Search for the cell housing the specified text and yield its (x, y) center coordinate. 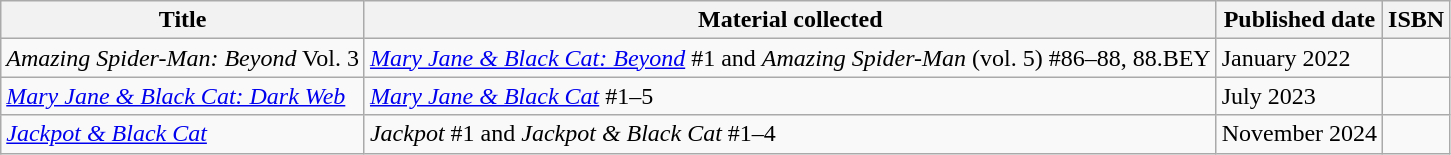
Jackpot & Black Cat (183, 134)
Jackpot #1 and Jackpot & Black Cat #1–4 (790, 134)
January 2022 (1299, 58)
Mary Jane & Black Cat: Dark Web (183, 96)
Material collected (790, 20)
November 2024 (1299, 134)
Mary Jane & Black Cat: Beyond #1 and Amazing Spider-Man (vol. 5) #86–88, 88.BEY (790, 58)
Published date (1299, 20)
July 2023 (1299, 96)
Amazing Spider-Man: Beyond Vol. 3 (183, 58)
ISBN (1416, 20)
Title (183, 20)
Mary Jane & Black Cat #1–5 (790, 96)
